Provide the (x, y) coordinate of the cell's center where the given text is located.  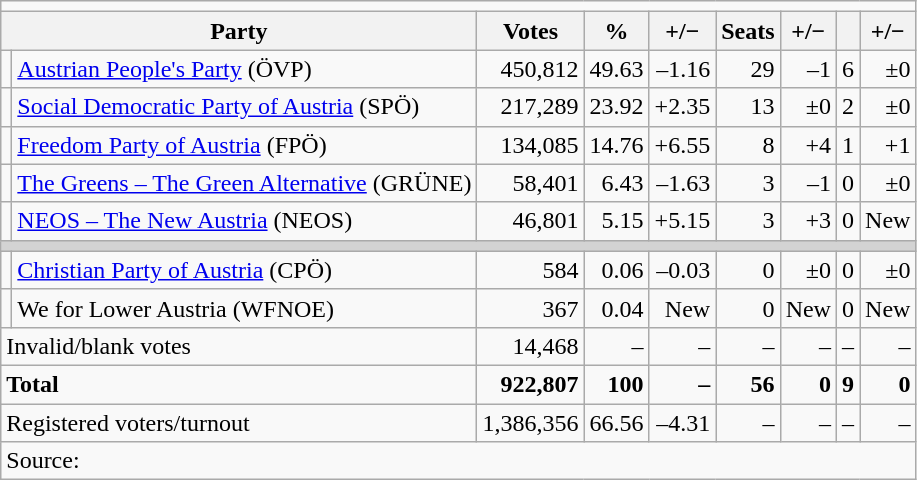
Invalid/blank votes (239, 346)
100 (616, 384)
922,807 (530, 384)
We for Lower Austria (WFNOE) (244, 308)
2 (848, 107)
The Greens – The Green Alternative (GRÜNE) (244, 183)
5.15 (616, 221)
14,468 (530, 346)
49.63 (616, 69)
Austrian People's Party (ÖVP) (244, 69)
Freedom Party of Austria (FPÖ) (244, 145)
0.06 (616, 270)
367 (530, 308)
NEOS – The New Austria (NEOS) (244, 221)
134,085 (530, 145)
1 (848, 145)
Source: (458, 461)
Party (239, 31)
+5.15 (682, 221)
66.56 (616, 423)
Christian Party of Austria (CPÖ) (244, 270)
6.43 (616, 183)
–4.31 (682, 423)
0.04 (616, 308)
Total (239, 384)
450,812 (530, 69)
% (616, 31)
1,386,356 (530, 423)
+3 (808, 221)
Seats (748, 31)
8 (748, 145)
58,401 (530, 183)
9 (848, 384)
13 (748, 107)
217,289 (530, 107)
56 (748, 384)
+4 (808, 145)
Social Democratic Party of Austria (SPÖ) (244, 107)
Votes (530, 31)
14.76 (616, 145)
+1 (888, 145)
46,801 (530, 221)
29 (748, 69)
584 (530, 270)
–1.16 (682, 69)
+6.55 (682, 145)
Registered voters/turnout (239, 423)
+2.35 (682, 107)
–0.03 (682, 270)
23.92 (616, 107)
–1.63 (682, 183)
6 (848, 69)
